Determine the (x, y) coordinate at the center of the cell enclosing the given text.  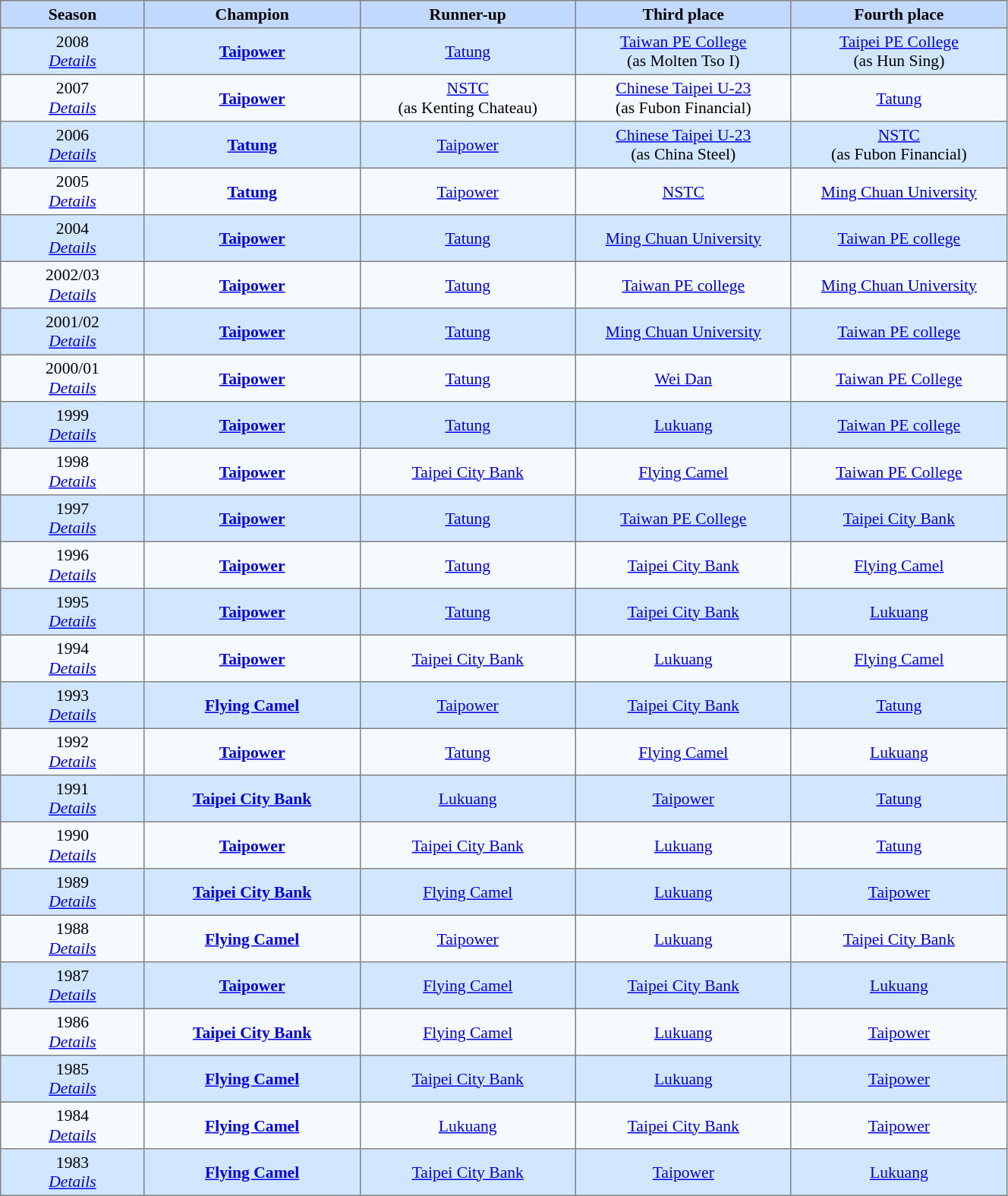
2006 Details (73, 145)
1983 Details (73, 1172)
1997 Details (73, 519)
1990 Details (73, 845)
Wei Dan (683, 378)
2001/02 Details (73, 332)
1988 Details (73, 939)
1984 Details (73, 1125)
2005 Details (73, 191)
Third place (683, 14)
2008 Details (73, 52)
Taiwan PE College(as Molten Tso I) (683, 52)
1998 Details (73, 472)
NSTC (as Fubon Financial) (899, 145)
NSTC (683, 191)
Runner-up (468, 14)
1993 Details (73, 705)
1995 Details (73, 612)
Season (73, 14)
2004 Details (73, 238)
1989 Details (73, 892)
Fourth place (899, 14)
1987 Details (73, 986)
2002/03 Details (73, 285)
1992 Details (73, 752)
1996 Details (73, 565)
1991 Details (73, 799)
1994 Details (73, 658)
1985 Details (73, 1079)
2000/01 Details (73, 378)
Chinese Taipei U-23 (as China Steel) (683, 145)
2007 Details (73, 98)
NSTC (as Kenting Chateau) (468, 98)
1999 Details (73, 425)
Chinese Taipei U-23 (as Fubon Financial) (683, 98)
Champion (252, 14)
Taipei PE College(as Hun Sing) (899, 52)
1986 Details (73, 1032)
